Return (X, Y) of the center of cell containing provided text 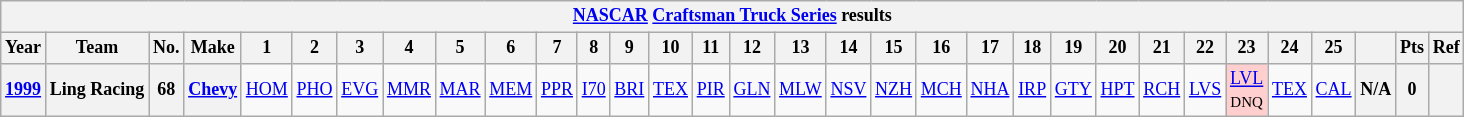
Ref (1446, 48)
7 (558, 48)
EVG (360, 90)
MEM (511, 90)
23 (1247, 48)
PPR (558, 90)
1999 (24, 90)
NZH (894, 90)
Pts (1412, 48)
HOM (266, 90)
12 (752, 48)
MMR (410, 90)
NHA (990, 90)
15 (894, 48)
0 (1412, 90)
16 (941, 48)
Year (24, 48)
5 (460, 48)
MCH (941, 90)
13 (800, 48)
25 (1334, 48)
GLN (752, 90)
17 (990, 48)
GTY (1073, 90)
CAL (1334, 90)
PIR (710, 90)
MAR (460, 90)
19 (1073, 48)
HPT (1118, 90)
Make (213, 48)
PHO (314, 90)
10 (671, 48)
RCH (1162, 90)
NASCAR Craftsman Truck Series results (732, 16)
3 (360, 48)
N/A (1376, 90)
20 (1118, 48)
4 (410, 48)
LVLDNQ (1247, 90)
LVS (1206, 90)
24 (1290, 48)
No. (166, 48)
Team (96, 48)
18 (1032, 48)
2 (314, 48)
IRP (1032, 90)
6 (511, 48)
14 (848, 48)
68 (166, 90)
9 (630, 48)
Chevy (213, 90)
21 (1162, 48)
MLW (800, 90)
22 (1206, 48)
Ling Racing (96, 90)
NSV (848, 90)
11 (710, 48)
BRI (630, 90)
1 (266, 48)
I70 (594, 90)
8 (594, 48)
